For the text-containing cell, return its midpoint in [X, Y] coordinate format. 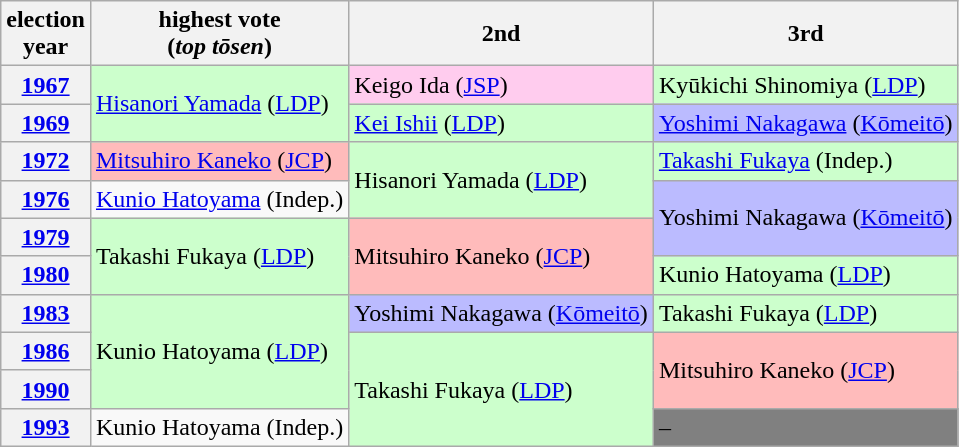
Keigo Ida (JSP) [502, 85]
Takashi Fukaya (Indep.) [806, 161]
– [806, 427]
1976 [46, 199]
1983 [46, 313]
2nd [502, 34]
1979 [46, 237]
electionyear [46, 34]
Kyūkichi Shinomiya (LDP) [806, 85]
highest vote(top tōsen) [219, 34]
1969 [46, 123]
3rd [806, 34]
1967 [46, 85]
1980 [46, 275]
1993 [46, 427]
Kei Ishii (LDP) [502, 123]
1972 [46, 161]
1990 [46, 389]
1986 [46, 351]
